Detect which cell encompasses the target text, then output its (x, y) center coordinate. 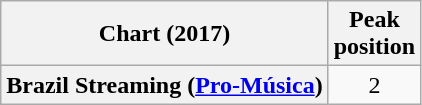
Chart (2017) (164, 34)
Peak position (374, 34)
2 (374, 85)
Brazil Streaming (Pro-Música) (164, 85)
